Search for the cell housing the specified text and yield its [x, y] center coordinate. 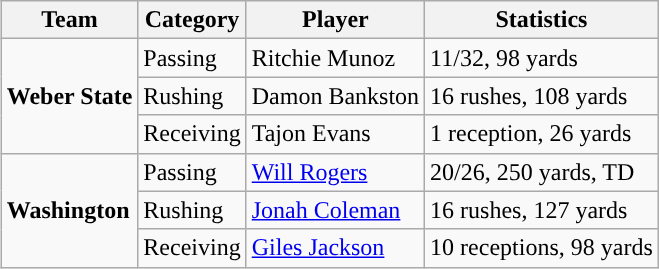
Will Rogers [335, 172]
20/26, 250 yards, TD [542, 172]
Damon Bankston [335, 96]
Ritchie Munoz [335, 58]
Tajon Evans [335, 134]
1 reception, 26 yards [542, 134]
11/32, 98 yards [542, 58]
Statistics [542, 20]
Washington [70, 210]
Giles Jackson [335, 248]
Category [192, 20]
16 rushes, 127 yards [542, 210]
Weber State [70, 96]
Jonah Coleman [335, 210]
10 receptions, 98 yards [542, 248]
16 rushes, 108 yards [542, 96]
Team [70, 20]
Player [335, 20]
